Return the [X, Y] coordinate for the center point of the cell that contains the specified text.  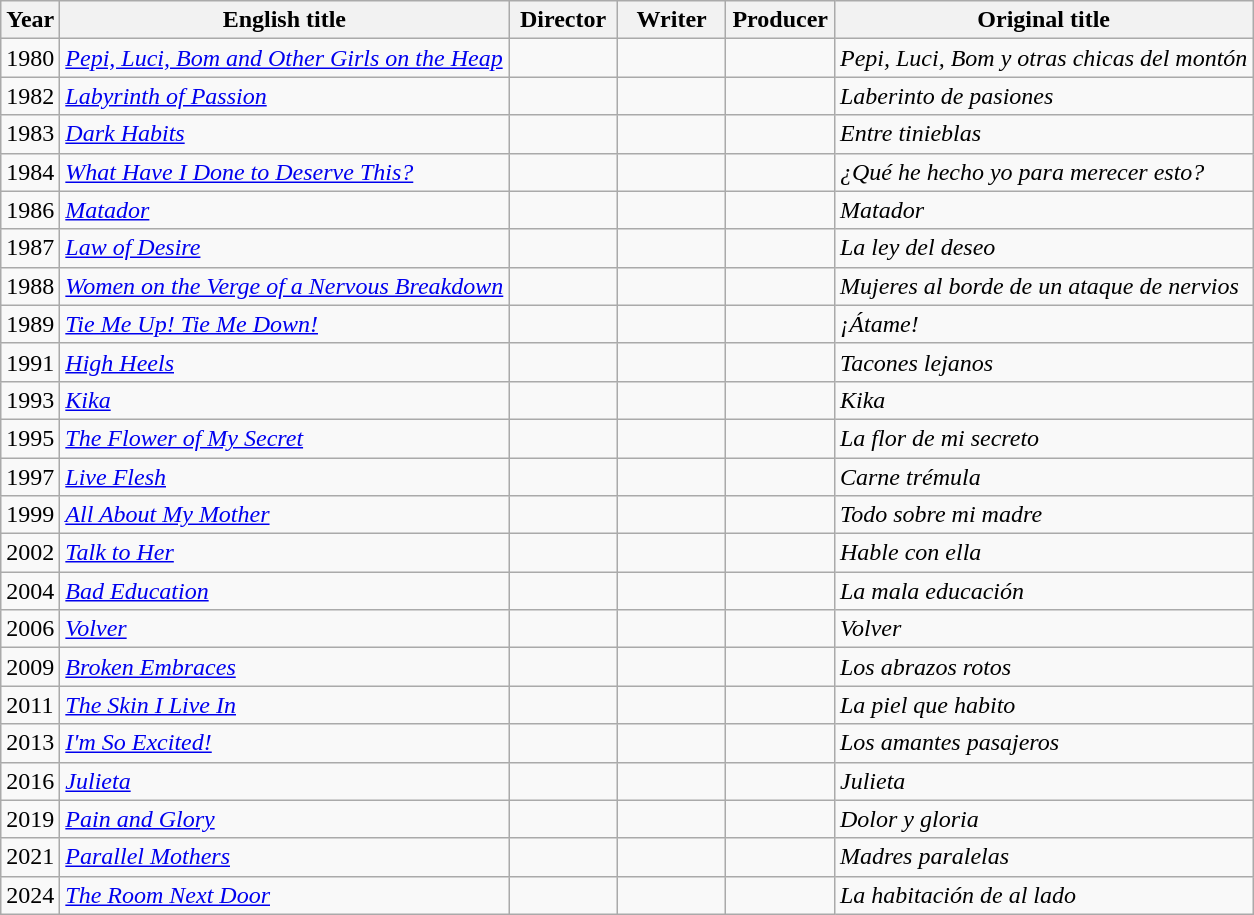
2006 [30, 629]
Original title [1043, 20]
1999 [30, 515]
La mala educación [1043, 591]
Live Flesh [284, 477]
Law of Desire [284, 248]
Tacones lejanos [1043, 362]
1986 [30, 210]
¡Átame! [1043, 324]
Mujeres al borde de un ataque de nervios [1043, 286]
The Skin I Live In [284, 705]
Entre tinieblas [1043, 134]
1987 [30, 248]
2019 [30, 819]
The Room Next Door [284, 895]
1991 [30, 362]
La piel que habito [1043, 705]
2009 [30, 667]
2016 [30, 781]
Madres paralelas [1043, 857]
All About My Mother [284, 515]
2013 [30, 743]
The Flower of My Secret [284, 438]
La ley del deseo [1043, 248]
2024 [30, 895]
Labyrinth of Passion [284, 96]
2004 [30, 591]
1997 [30, 477]
La habitación de al lado [1043, 895]
Laberinto de pasiones [1043, 96]
Talk to Her [284, 553]
Los amantes pasajeros [1043, 743]
2021 [30, 857]
Dark Habits [284, 134]
Pain and Glory [284, 819]
Women on the Verge of a Nervous Breakdown [284, 286]
Bad Education [284, 591]
High Heels [284, 362]
1983 [30, 134]
Writer [672, 20]
Broken Embraces [284, 667]
1984 [30, 172]
1989 [30, 324]
I'm So Excited! [284, 743]
Todo sobre mi madre [1043, 515]
La flor de mi secreto [1043, 438]
Pepi, Luci, Bom y otras chicas del montón [1043, 58]
English title [284, 20]
Hable con ella [1043, 553]
2011 [30, 705]
What Have I Done to Deserve This? [284, 172]
Tie Me Up! Tie Me Down! [284, 324]
1982 [30, 96]
¿Qué he hecho yo para merecer esto? [1043, 172]
1993 [30, 400]
Year [30, 20]
Los abrazos rotos [1043, 667]
1995 [30, 438]
Carne trémula [1043, 477]
Dolor y gloria [1043, 819]
Director [564, 20]
1988 [30, 286]
2002 [30, 553]
Producer [780, 20]
Parallel Mothers [284, 857]
1980 [30, 58]
Pepi, Luci, Bom and Other Girls on the Heap [284, 58]
